Capture the cell that displays the provided text and extract its (x, y) central coordinate. 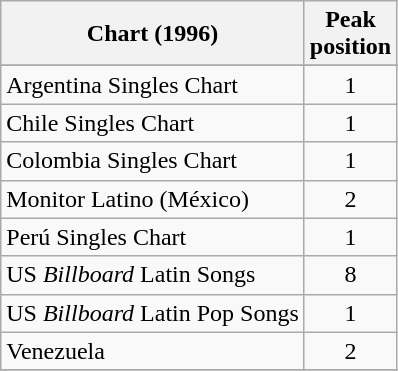
Monitor Latino (México) (153, 199)
US Billboard Latin Songs (153, 275)
Chile Singles Chart (153, 123)
8 (350, 275)
Colombia Singles Chart (153, 161)
Peakposition (350, 34)
Chart (1996) (153, 34)
Perú Singles Chart (153, 237)
Venezuela (153, 351)
Argentina Singles Chart (153, 85)
US Billboard Latin Pop Songs (153, 313)
